Scan for the cell matching the given text and deliver its (x, y) coordinate at center. 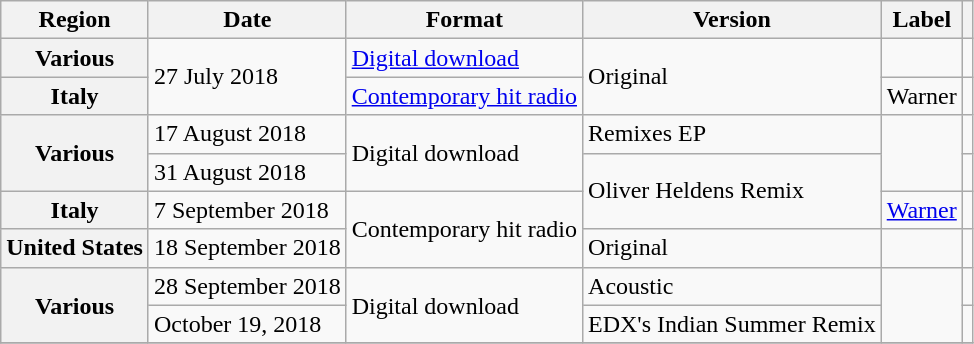
Acoustic (732, 286)
Label (922, 20)
28 September 2018 (247, 286)
October 19, 2018 (247, 324)
27 July 2018 (247, 77)
31 August 2018 (247, 172)
EDX's Indian Summer Remix (732, 324)
Format (464, 20)
Oliver Heldens Remix (732, 191)
18 September 2018 (247, 248)
17 August 2018 (247, 134)
Region (75, 20)
Version (732, 20)
United States (75, 248)
Date (247, 20)
Remixes EP (732, 134)
7 September 2018 (247, 210)
